Return the [X, Y] coordinate for the center point of the cell that contains the specified text.  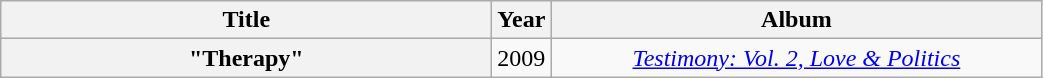
Testimony: Vol. 2, Love & Politics [796, 58]
Album [796, 20]
Title [246, 20]
Year [522, 20]
"Therapy" [246, 58]
2009 [522, 58]
